Provide the (x, y) coordinate of the cell's center where the given text is located.  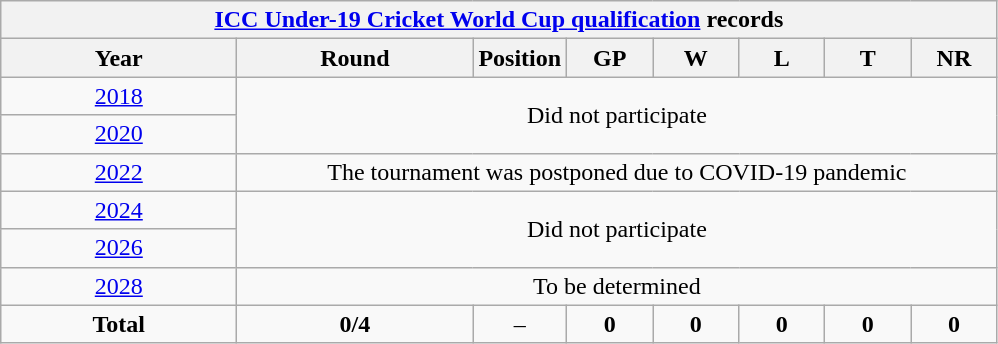
2018 (119, 96)
W (696, 58)
0/4 (355, 324)
Total (119, 324)
2026 (119, 248)
2028 (119, 286)
2024 (119, 210)
NR (954, 58)
GP (610, 58)
2022 (119, 172)
Year (119, 58)
Round (355, 58)
Position (520, 58)
T (868, 58)
L (782, 58)
To be determined (617, 286)
2020 (119, 134)
The tournament was postponed due to COVID-19 pandemic (617, 172)
– (520, 324)
ICC Under-19 Cricket World Cup qualification records (499, 20)
